Return the (x, y) coordinate for the center point of the cell that contains the specified text.  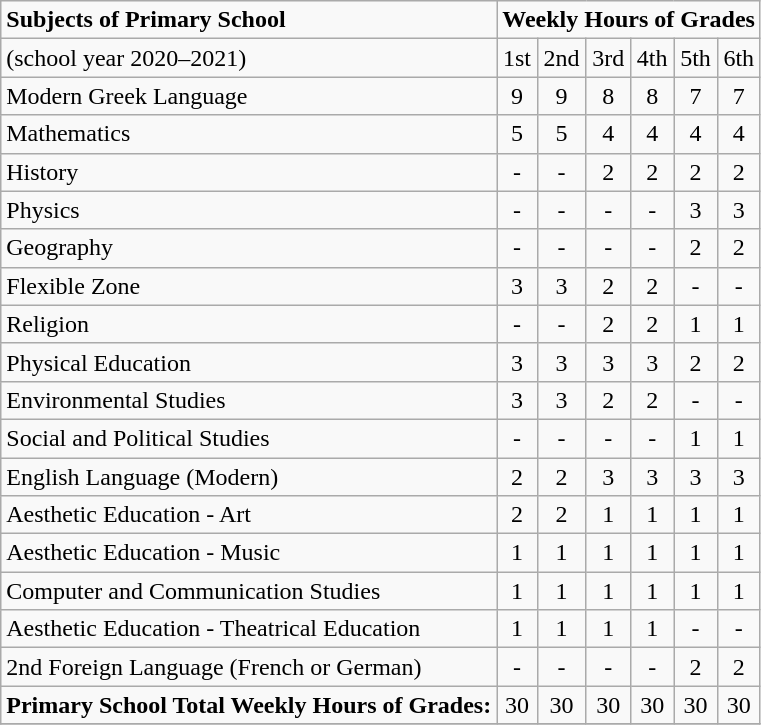
Physics (249, 210)
2nd Foreign Language (French or German) (249, 667)
Environmental Studies (249, 400)
Aesthetic Education - Art (249, 515)
Weekly Hours of Grades (629, 20)
Social and Political Studies (249, 438)
Aesthetic Education - Music (249, 553)
English Language (Modern) (249, 477)
Modern Greek Language (249, 96)
3rd (608, 58)
6th (738, 58)
Religion (249, 324)
Computer and Communication Studies (249, 591)
Primary School Total Weekly Hours of Grades: (249, 705)
Aesthetic Education - Theatrical Education (249, 629)
(school year 2020–2021) (249, 58)
Geography (249, 248)
Subjects of Primary School (249, 20)
History (249, 172)
Flexible Zone (249, 286)
Mathematics (249, 134)
Physical Education (249, 362)
2nd (562, 58)
1st (517, 58)
4th (652, 58)
5th (696, 58)
